Output the (x, y) coordinate of the center of the cell containing the given text.  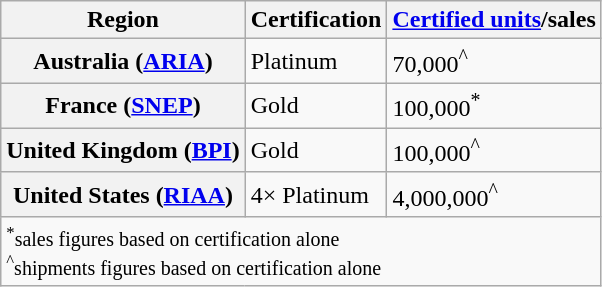
United States (RIAA) (123, 194)
Certified units/sales (494, 20)
100,000^ (494, 150)
Platinum (316, 62)
Certification (316, 20)
4× Platinum (316, 194)
4,000,000^ (494, 194)
Region (123, 20)
United Kingdom (BPI) (123, 150)
*sales figures based on certification alone^shipments figures based on certification alone (302, 252)
70,000^ (494, 62)
Australia (ARIA) (123, 62)
France (SNEP) (123, 106)
100,000* (494, 106)
